Determine the [X, Y] coordinate at the center of the cell enclosing the given text.  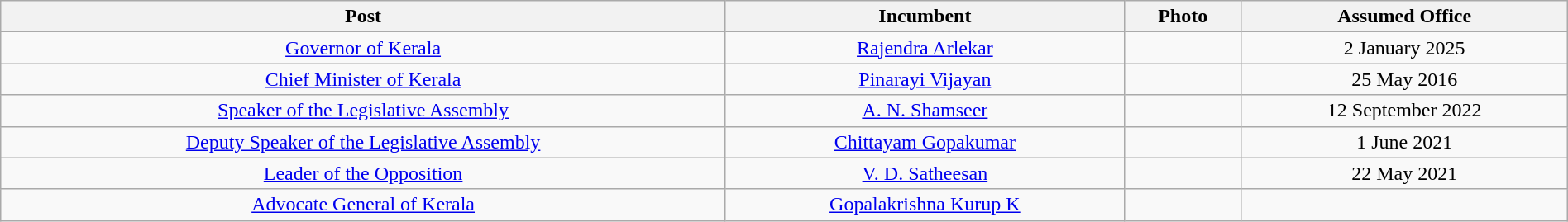
Advocate General of Kerala [364, 205]
Deputy Speaker of the Legislative Assembly [364, 142]
Chittayam Gopakumar [925, 142]
Incumbent [925, 17]
Governor of Kerala [364, 48]
Photo [1183, 17]
Assumed Office [1404, 17]
Speaker of the Legislative Assembly [364, 111]
A. N. Shamseer [925, 111]
12 September 2022 [1404, 111]
Pinarayi Vijayan [925, 79]
Post [364, 17]
V. D. Satheesan [925, 173]
Chief Minister of Kerala [364, 79]
25 May 2016 [1404, 79]
22 May 2021 [1404, 173]
Gopalakrishna Kurup K [925, 205]
Rajendra Arlekar [925, 48]
Leader of the Opposition [364, 173]
2 January 2025 [1404, 48]
1 June 2021 [1404, 142]
